Return [X, Y] of the center of cell containing provided text 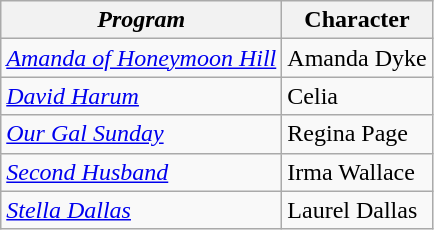
Irma Wallace [357, 172]
Character [357, 20]
Regina Page [357, 134]
Program [142, 20]
Stella Dallas [142, 210]
Amanda of Honeymoon Hill [142, 58]
Amanda Dyke [357, 58]
Our Gal Sunday [142, 134]
Celia [357, 96]
Second Husband [142, 172]
David Harum [142, 96]
Laurel Dallas [357, 210]
